Provide the [x, y] coordinate of the cell's center where the given text is located.  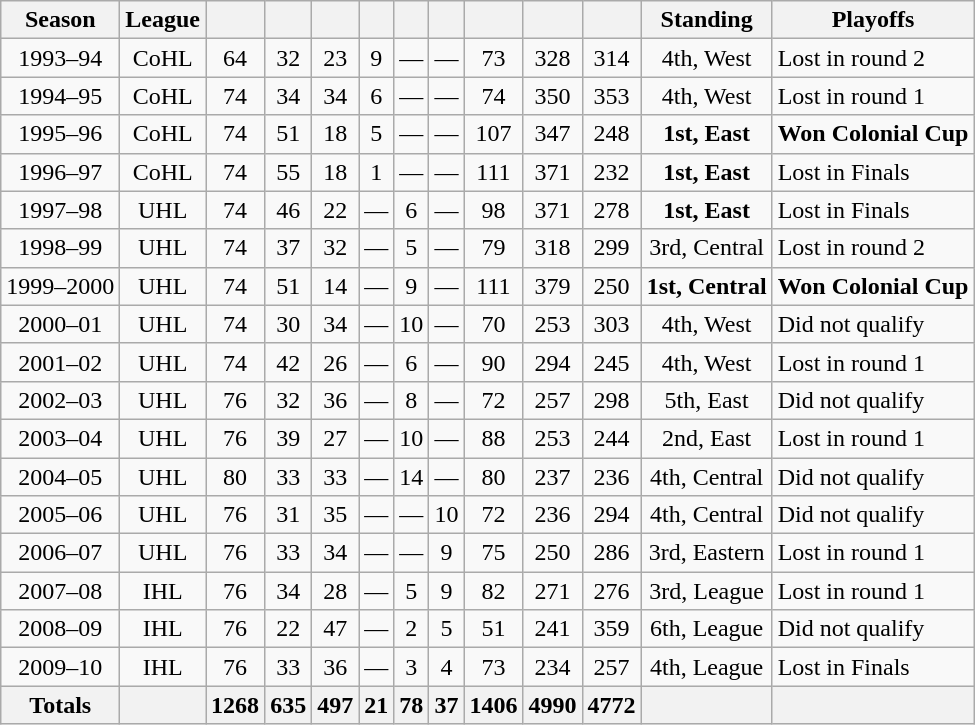
299 [612, 248]
2002–03 [60, 400]
26 [336, 362]
271 [552, 591]
353 [612, 96]
6th, League [706, 629]
244 [612, 438]
237 [552, 477]
1993–94 [60, 58]
46 [288, 210]
Totals [60, 705]
234 [552, 667]
42 [288, 362]
8 [412, 400]
276 [612, 591]
1st, Central [706, 286]
5th, East [706, 400]
286 [612, 553]
4772 [612, 705]
298 [612, 400]
245 [612, 362]
70 [494, 324]
1268 [236, 705]
3rd, Central [706, 248]
1996–97 [60, 172]
Season [60, 20]
88 [494, 438]
379 [552, 286]
635 [288, 705]
Playoffs [873, 20]
39 [288, 438]
2004–05 [60, 477]
497 [336, 705]
1997–98 [60, 210]
47 [336, 629]
2005–06 [60, 515]
350 [552, 96]
55 [288, 172]
1406 [494, 705]
2nd, East [706, 438]
28 [336, 591]
2006–07 [60, 553]
2008–09 [60, 629]
359 [612, 629]
Standing [706, 20]
4990 [552, 705]
23 [336, 58]
1994–95 [60, 96]
303 [612, 324]
2000–01 [60, 324]
2007–08 [60, 591]
75 [494, 553]
241 [552, 629]
82 [494, 591]
79 [494, 248]
248 [612, 134]
30 [288, 324]
3rd, Eastern [706, 553]
4th, League [706, 667]
4 [446, 667]
2 [412, 629]
31 [288, 515]
314 [612, 58]
3 [412, 667]
1995–96 [60, 134]
232 [612, 172]
21 [376, 705]
League [163, 20]
328 [552, 58]
90 [494, 362]
1999–2000 [60, 286]
107 [494, 134]
347 [552, 134]
278 [612, 210]
2009–10 [60, 667]
318 [552, 248]
78 [412, 705]
1 [376, 172]
3rd, League [706, 591]
27 [336, 438]
35 [336, 515]
2003–04 [60, 438]
98 [494, 210]
2001–02 [60, 362]
64 [236, 58]
1998–99 [60, 248]
